From the cell containing the given text, extract its center point as [x, y] coordinate. 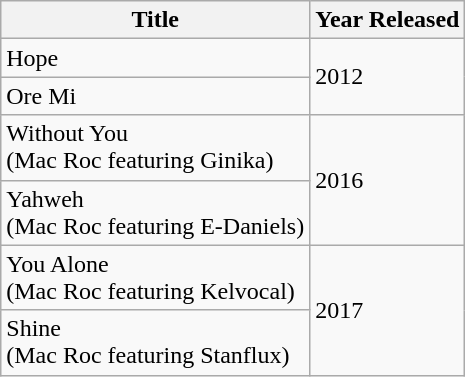
2012 [388, 77]
2017 [388, 310]
Yahweh(Mac Roc featuring E-Daniels) [156, 212]
2016 [388, 180]
Without You(Mac Roc featuring Ginika) [156, 148]
You Alone(Mac Roc featuring Kelvocal) [156, 278]
Year Released [388, 20]
Shine(Mac Roc featuring Stanflux) [156, 342]
Hope [156, 58]
Title [156, 20]
Ore Mi [156, 96]
